Determine the [x, y] coordinate at the center of the cell enclosing the given text.  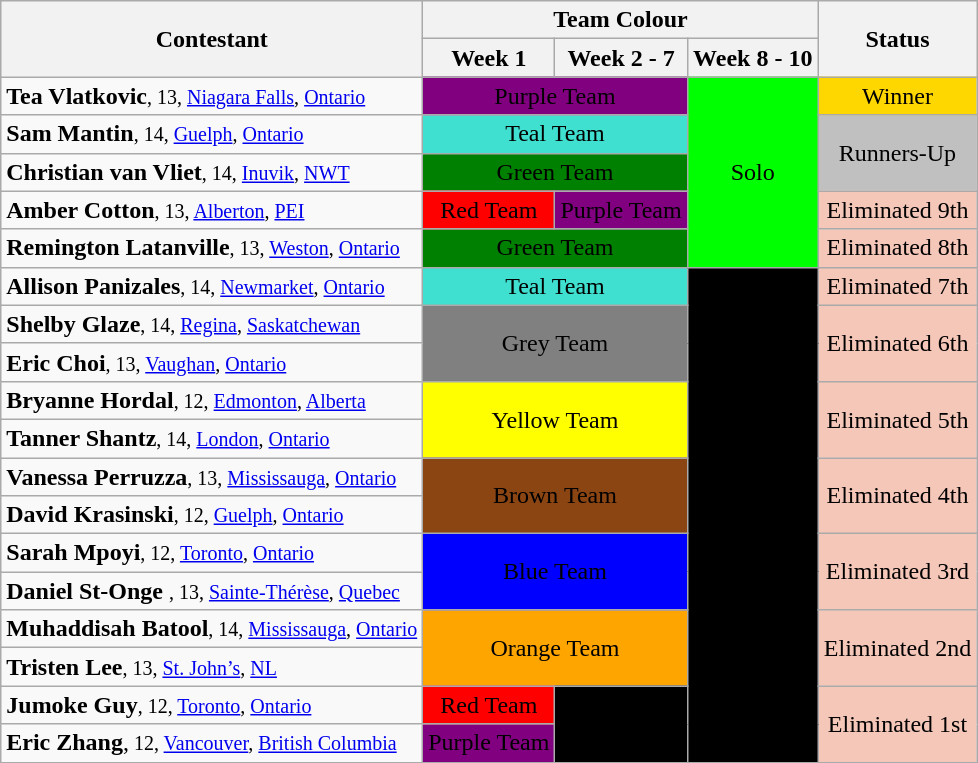
Sarah Mpoyi, 12, Toronto, Ontario [212, 553]
Tea Vlatkovic, 13, Niagara Falls, Ontario [212, 96]
Jumoke Guy, 12, Toronto, Ontario [212, 705]
Winner [897, 96]
Week 2 - 7 [621, 58]
Eliminated 2nd [897, 648]
Sam Mantin, 14, Guelph, Ontario [212, 134]
Daniel St-Onge , 13, Sainte-Thérèse, Quebec [212, 591]
Orange Team [556, 648]
Eric Choi, 13, Vaughan, Ontario [212, 362]
Eliminated 1st [897, 724]
Allison Panizales, 14, Newmarket, Ontario [212, 286]
Solo [752, 172]
Muhaddisah Batool, 14, Mississauga, Ontario [212, 629]
Eric Zhang, 12, Vancouver, British Columbia [212, 743]
Vanessa Perruzza, 13, Mississauga, Ontario [212, 477]
Week 1 [489, 58]
Brown Team [556, 496]
Eliminated 7th [897, 286]
Eliminated 9th [897, 210]
Grey Team [556, 343]
Team Colour [621, 20]
Week 8 - 10 [752, 58]
Eliminated 4th [897, 496]
Christian van Vliet, 14, Inuvik, NWT [212, 172]
Eliminated 5th [897, 419]
Shelby Glaze, 14, Regina, Saskatchewan [212, 324]
Amber Cotton, 13, Alberton, PEI [212, 210]
Runners-Up [897, 153]
Bryanne Hordal, 12, Edmonton, Alberta [212, 400]
Eliminated 6th [897, 343]
Yellow Team [556, 419]
Remington Latanville, 13, Weston, Ontario [212, 248]
Status [897, 39]
Tanner Shantz, 14, London, Ontario [212, 438]
David Krasinski, 12, Guelph, Ontario [212, 515]
Eliminated 8th [897, 248]
Blue Team [556, 572]
Tristen Lee, 13, St. John’s, NL [212, 667]
Eliminated 3rd [897, 572]
Contestant [212, 39]
